Find where the given text appears and provide that cell's center as (x, y) coordinate. 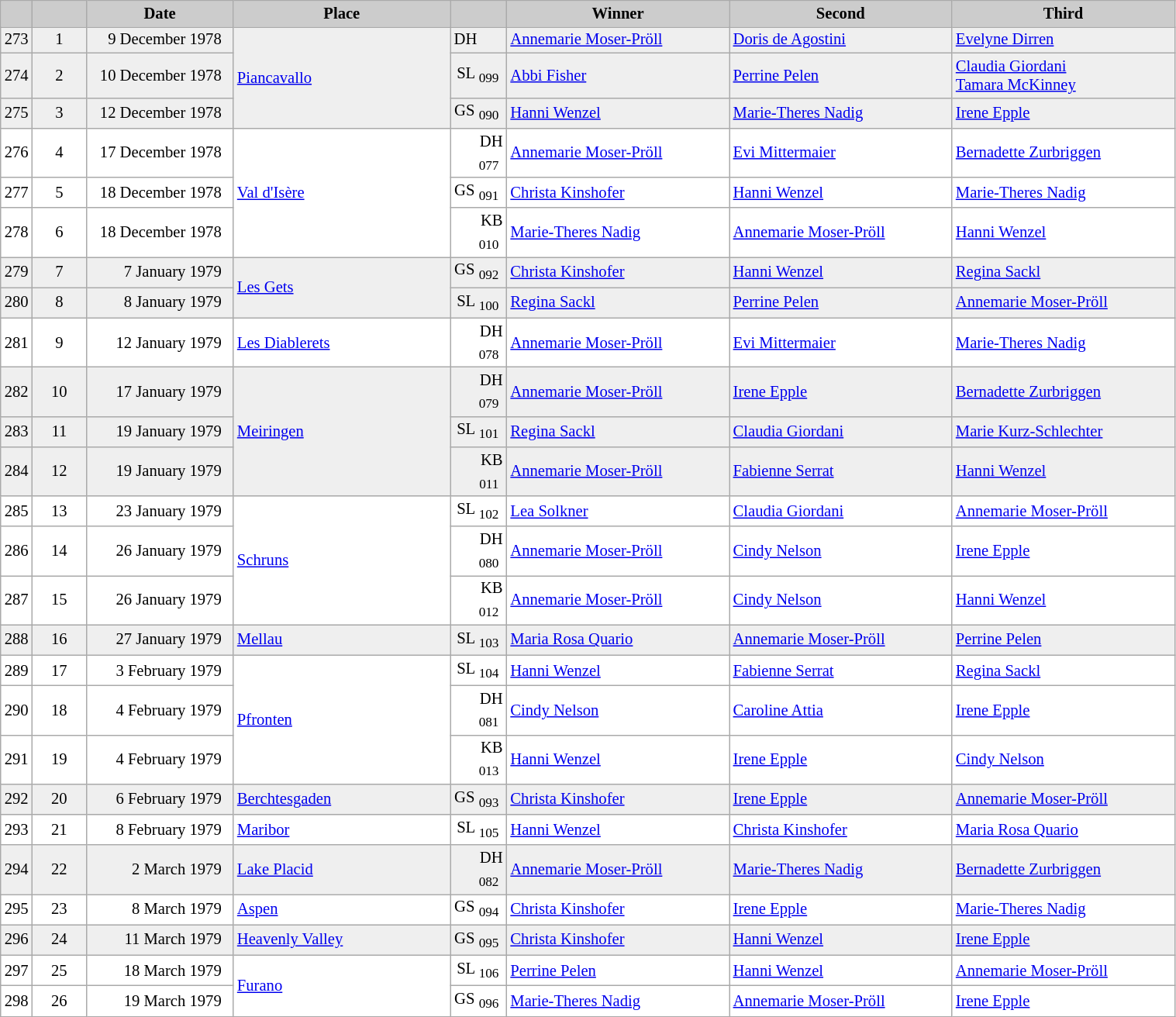
GS 090 (479, 113)
GS 095 (479, 939)
25 (59, 970)
19 March 1979 (160, 1000)
3 (59, 113)
16 (59, 640)
Marie Kurz-Schlechter (1064, 431)
15 (59, 600)
Winner (617, 13)
DH 077 (479, 152)
27 January 1979 (160, 640)
SL 100 (479, 302)
290 (17, 710)
GS 096 (479, 1000)
2 (59, 75)
SL 106 (479, 970)
SL 105 (479, 829)
11 (59, 431)
277 (17, 192)
20 (59, 798)
17 January 1979 (160, 391)
13 (59, 512)
Lea Solkner (617, 512)
Claudia Giordani Tamara McKinney (1064, 75)
273 (17, 40)
DH 078 (479, 343)
Heavenly Valley (342, 939)
8 March 1979 (160, 908)
DH 080 (479, 550)
22 (59, 870)
286 (17, 550)
284 (17, 471)
KB 010 (479, 233)
SL 099 (479, 75)
SL 104 (479, 670)
18 March 1979 (160, 970)
289 (17, 670)
8 January 1979 (160, 302)
23 January 1979 (160, 512)
26 (59, 1000)
Date (160, 13)
285 (17, 512)
Maribor (342, 829)
11 March 1979 (160, 939)
SL 103 (479, 640)
275 (17, 113)
DH 079 (479, 391)
4 (59, 152)
Abbi Fisher (617, 75)
12 (59, 471)
7 January 1979 (160, 271)
Evelyne Dirren (1064, 40)
10 December 1978 (160, 75)
283 (17, 431)
298 (17, 1000)
296 (17, 939)
Lake Placid (342, 870)
12 January 1979 (160, 343)
GS 093 (479, 798)
Second (840, 13)
6 February 1979 (160, 798)
Berchtesgaden (342, 798)
19 (59, 760)
17 (59, 670)
Mellau (342, 640)
Doris de Agostini (840, 40)
Furano (342, 986)
9 December 1978 (160, 40)
274 (17, 75)
DH 081 (479, 710)
291 (17, 760)
14 (59, 550)
KB 013 (479, 760)
17 December 1978 (160, 152)
282 (17, 391)
2 March 1979 (160, 870)
287 (17, 600)
Les Gets (342, 287)
Les Diablerets (342, 343)
297 (17, 970)
SL 101 (479, 431)
3 February 1979 (160, 670)
Caroline Attia (840, 710)
294 (17, 870)
SL 102 (479, 512)
24 (59, 939)
GS 092 (479, 271)
Third (1064, 13)
KB 012 (479, 600)
292 (17, 798)
Schruns (342, 560)
293 (17, 829)
Piancavallo (342, 78)
280 (17, 302)
8 (59, 302)
5 (59, 192)
7 (59, 271)
Aspen (342, 908)
6 (59, 233)
GS 091 (479, 192)
295 (17, 908)
Pfronten (342, 719)
281 (17, 343)
278 (17, 233)
21 (59, 829)
23 (59, 908)
288 (17, 640)
9 (59, 343)
279 (17, 271)
KB 011 (479, 471)
DH 082 (479, 870)
12 December 1978 (160, 113)
1 (59, 40)
276 (17, 152)
Val d'Isère (342, 192)
8 February 1979 (160, 829)
GS 094 (479, 908)
10 (59, 391)
Place (342, 13)
DH (479, 40)
18 (59, 710)
Meiringen (342, 431)
